Provide the [x, y] coordinate of the cell's center where the given text is located.  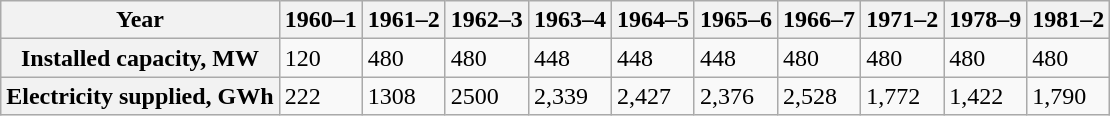
222 [320, 96]
Electricity supplied, GWh [140, 96]
2,528 [820, 96]
1960–1 [320, 20]
2,339 [570, 96]
1978–9 [986, 20]
1964–5 [652, 20]
1961–2 [404, 20]
2,376 [736, 96]
1966–7 [820, 20]
1,790 [1068, 96]
1,772 [902, 96]
2500 [486, 96]
1,422 [986, 96]
1962–3 [486, 20]
1971–2 [902, 20]
Year [140, 20]
2,427 [652, 96]
Installed capacity, MW [140, 58]
1308 [404, 96]
1981–2 [1068, 20]
1963–4 [570, 20]
120 [320, 58]
1965–6 [736, 20]
